Locate the cell with the specified text and output its (X, Y) center coordinate. 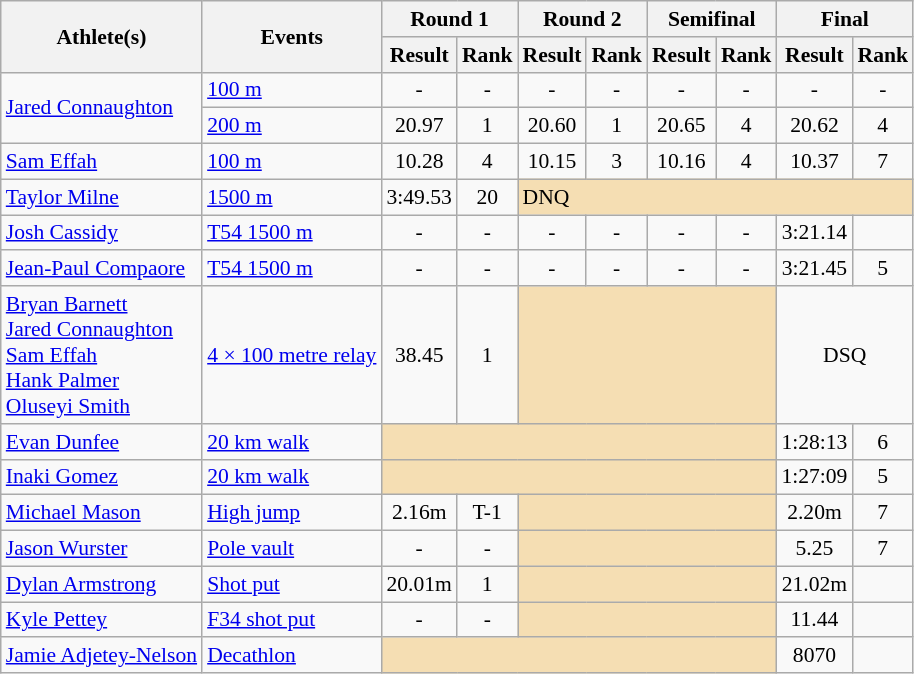
6 (882, 442)
Josh Cassidy (102, 233)
Round 1 (449, 19)
8070 (814, 656)
Events (292, 36)
High jump (292, 513)
Michael Mason (102, 513)
21.02m (814, 584)
20.60 (552, 126)
10.37 (814, 162)
10.28 (418, 162)
T-1 (488, 513)
11.44 (814, 620)
3:21.14 (814, 233)
Dylan Armstrong (102, 584)
Sam Effah (102, 162)
Final (844, 19)
200 m (292, 126)
2.16m (418, 513)
10.15 (552, 162)
3 (616, 162)
Kyle Pettey (102, 620)
Jean-Paul Compaore (102, 269)
5.25 (814, 549)
Round 2 (582, 19)
20.65 (682, 126)
20 (488, 197)
Jason Wurster (102, 549)
F34 shot put (292, 620)
DNQ (716, 197)
Pole vault (292, 549)
20.97 (418, 126)
38.45 (418, 355)
Taylor Milne (102, 197)
Athlete(s) (102, 36)
1:27:09 (814, 477)
Semifinal (712, 19)
Bryan BarnettJared ConnaughtonSam EffahHank PalmerOluseyi Smith (102, 355)
20.62 (814, 126)
Evan Dunfee (102, 442)
Decathlon (292, 656)
1:28:13 (814, 442)
DSQ (844, 355)
3:21.45 (814, 269)
Inaki Gomez (102, 477)
20.01m (418, 584)
Jared Connaughton (102, 108)
3:49.53 (418, 197)
4 × 100 metre relay (292, 355)
1500 m (292, 197)
2.20m (814, 513)
10.16 (682, 162)
Shot put (292, 584)
Jamie Adjetey-Nelson (102, 656)
